Identify which cell holds the provided text, then report its [x, y] central coordinate. 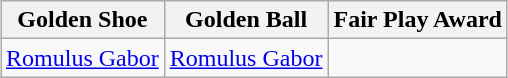
Fair Play Award [418, 20]
Golden Shoe [82, 20]
Golden Ball [246, 20]
